Scan for the cell matching the given text and deliver its (X, Y) coordinate at center. 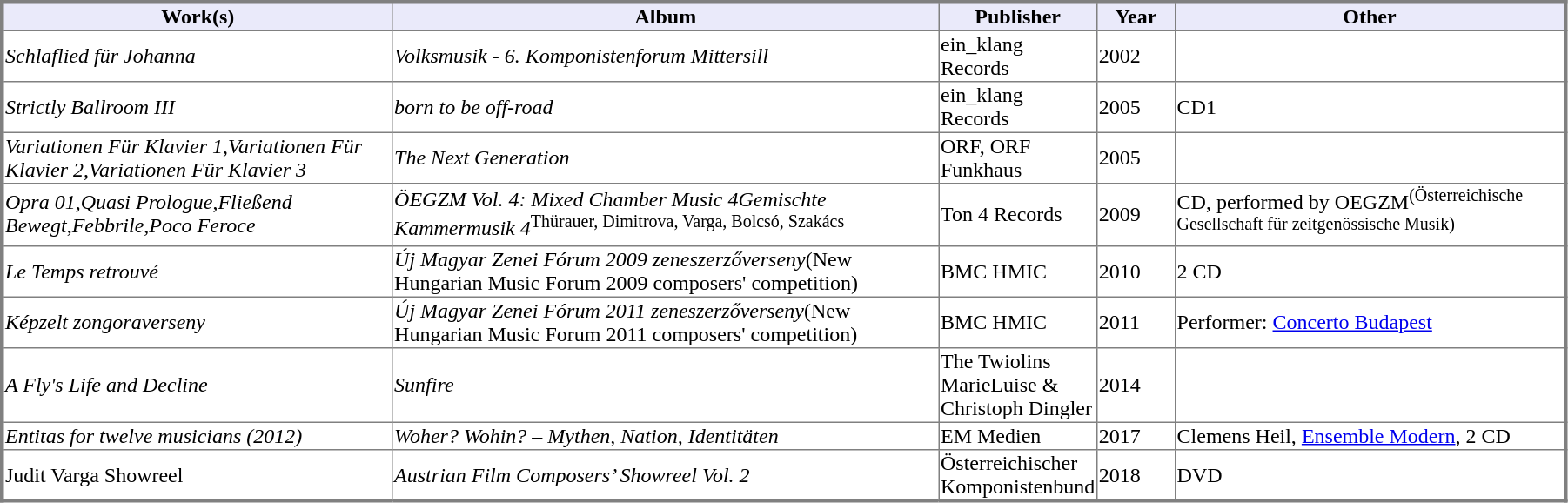
Woher? Wohin? – Mythen, Nation, Identitäten (666, 436)
Új Magyar Zenei Fórum 2011 zeneszerzőverseny(New Hungarian Music Forum 2011 composers' competition) (666, 322)
Year (1136, 16)
DVD (1370, 474)
CD, performed by OEGZM(Österreichische Gesellschaft für zeitgenössische Musik) (1370, 214)
Variationen Für Klavier 1,Variationen Für Klavier 2,Variationen Für Klavier 3 (197, 158)
Le Temps retrouvé (197, 271)
Performer: Concerto Budapest (1370, 322)
Képzelt zongoraverseny (197, 322)
The Twiolins MarieLuise & Christoph Dingler (1018, 385)
A Fly's Life and Decline (197, 385)
CD1 (1370, 107)
Volksmusik - 6. Komponistenforum Mittersill (666, 56)
Austrian Film Composers’ Showreel Vol. 2 (666, 474)
2010 (1136, 271)
Opra 01,Quasi Prologue,Fließend Bewegt,Febbrile,Poco Feroce (197, 214)
ÖEGZM Vol. 4: Mixed Chamber Music 4Gemischte Kammermusik 4Thürauer, Dimitrova, Varga, Bolcsó, Szakács (666, 214)
2002 (1136, 56)
Schlaflied für Johanna (197, 56)
2 CD (1370, 271)
2011 (1136, 322)
2018 (1136, 474)
2014 (1136, 385)
Judit Varga Showreel (197, 474)
Album (666, 16)
Clemens Heil, Ensemble Modern, 2 CD (1370, 436)
Sunfire (666, 385)
Österreichischer Komponistenbund (1018, 474)
EM Medien (1018, 436)
born to be off-road (666, 107)
2017 (1136, 436)
Other (1370, 16)
Strictly Ballroom III (197, 107)
Új Magyar Zenei Fórum 2009 zeneszerzőverseny(New Hungarian Music Forum 2009 composers' competition) (666, 271)
Publisher (1018, 16)
ORF, ORF Funkhaus (1018, 158)
The Next Generation (666, 158)
Entitas for twelve musicians (2012) (197, 436)
2009 (1136, 214)
Ton 4 Records (1018, 214)
Work(s) (197, 16)
